Identify which cell holds the provided text, then report its (X, Y) central coordinate. 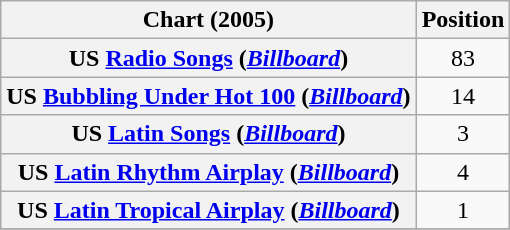
US Bubbling Under Hot 100 (Billboard) (208, 96)
Position (463, 20)
US Radio Songs (Billboard) (208, 58)
US Latin Rhythm Airplay (Billboard) (208, 172)
Chart (2005) (208, 20)
US Latin Songs (Billboard) (208, 134)
14 (463, 96)
83 (463, 58)
3 (463, 134)
4 (463, 172)
US Latin Tropical Airplay (Billboard) (208, 210)
1 (463, 210)
